Find where the given text appears and provide that cell's center as (X, Y) coordinate. 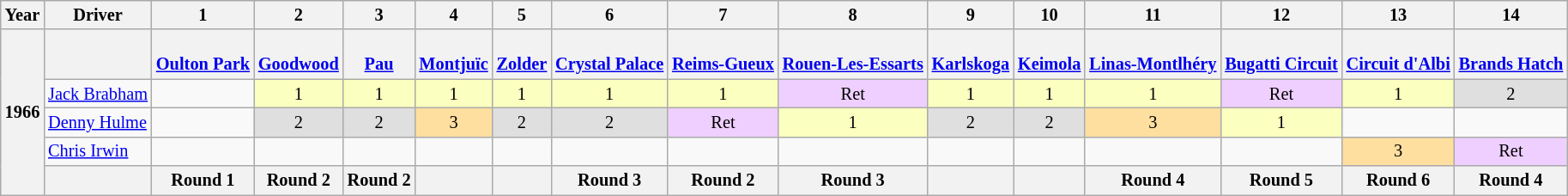
Rouen-Les-Essarts (853, 54)
Brands Hatch (1510, 54)
Zolder (522, 54)
7 (723, 15)
Driver (98, 15)
Bugatti Circuit (1280, 54)
Crystal Palace (609, 54)
Chris Irwin (98, 151)
Goodwood (299, 54)
5 (522, 15)
1966 (22, 112)
14 (1510, 15)
Oulton Park (203, 54)
Round 1 (203, 181)
Pau (379, 54)
11 (1153, 15)
6 (609, 15)
Denny Hulme (98, 122)
8 (853, 15)
12 (1280, 15)
Keimola (1049, 54)
Jack Brabham (98, 94)
Karlskoga (971, 54)
Year (22, 15)
Montjuïc (454, 54)
10 (1049, 15)
Linas-Montlhéry (1153, 54)
Circuit d'Albi (1399, 54)
Round 5 (1280, 181)
4 (454, 15)
Reims-Gueux (723, 54)
9 (971, 15)
13 (1399, 15)
Round 6 (1399, 181)
